Extract the (x, y) coordinate from the center of the cell holding the provided text.  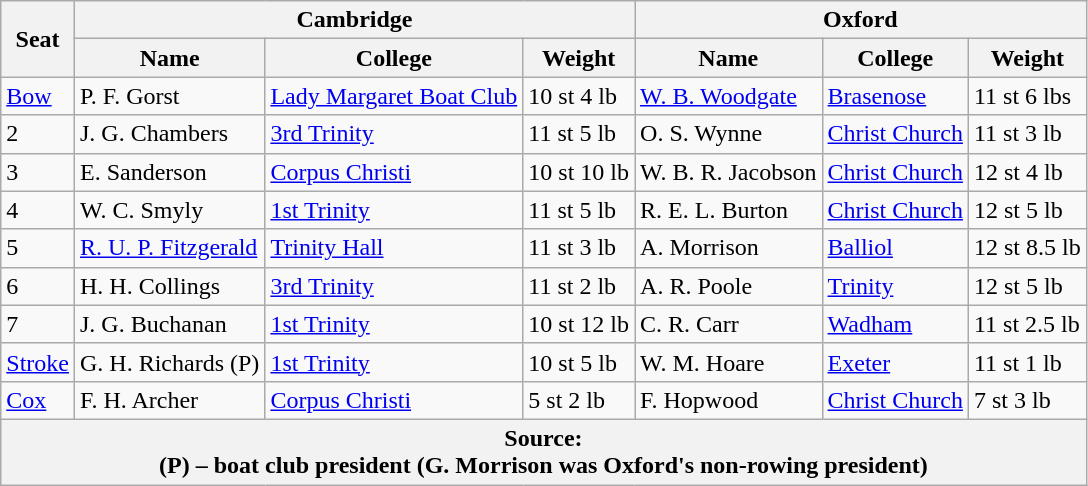
10 st 10 lb (579, 172)
10 st 4 lb (579, 96)
11 st 1 lb (1027, 362)
J. G. Chambers (169, 134)
A. Morrison (729, 248)
G. H. Richards (P) (169, 362)
Cox (38, 400)
5 st 2 lb (579, 400)
Wadham (895, 324)
F. Hopwood (729, 400)
7 (38, 324)
E. Sanderson (169, 172)
C. R. Carr (729, 324)
Stroke (38, 362)
12 st 8.5 lb (1027, 248)
10 st 12 lb (579, 324)
2 (38, 134)
R. E. L. Burton (729, 210)
W. B. Woodgate (729, 96)
W. B. R. Jacobson (729, 172)
5 (38, 248)
Bow (38, 96)
W. M. Hoare (729, 362)
O. S. Wynne (729, 134)
Trinity Hall (394, 248)
11 st 2 lb (579, 286)
W. C. Smyly (169, 210)
J. G. Buchanan (169, 324)
P. F. Gorst (169, 96)
Balliol (895, 248)
Exeter (895, 362)
H. H. Collings (169, 286)
10 st 5 lb (579, 362)
Source:(P) – boat club president (G. Morrison was Oxford's non-rowing president) (544, 452)
Lady Margaret Boat Club (394, 96)
Brasenose (895, 96)
Cambridge (354, 20)
3 (38, 172)
4 (38, 210)
7 st 3 lb (1027, 400)
11 st 2.5 lb (1027, 324)
A. R. Poole (729, 286)
12 st 4 lb (1027, 172)
11 st 6 lbs (1027, 96)
Oxford (861, 20)
F. H. Archer (169, 400)
Trinity (895, 286)
Seat (38, 39)
R. U. P. Fitzgerald (169, 248)
6 (38, 286)
